Scan for the cell matching the given text and deliver its [X, Y] coordinate at center. 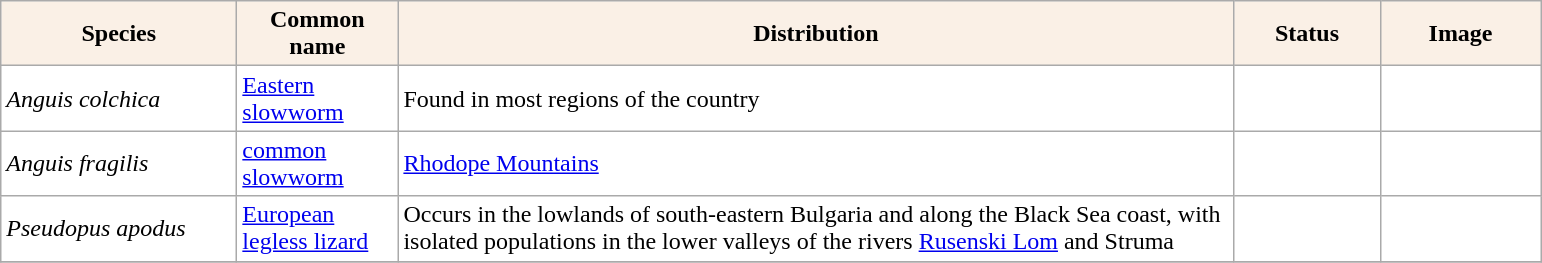
Species [119, 34]
European legless lizard [318, 228]
Rhodope Mountains [816, 164]
Distribution [816, 34]
Status [1307, 34]
Found in most regions of the country [816, 98]
Image [1460, 34]
Eastern slowworm [318, 98]
common slowworm [318, 164]
Anguis colchica [119, 98]
Pseudopus apodus [119, 228]
Anguis fragilis [119, 164]
Common name [318, 34]
